Find where the given text appears and provide that cell's center as (X, Y) coordinate. 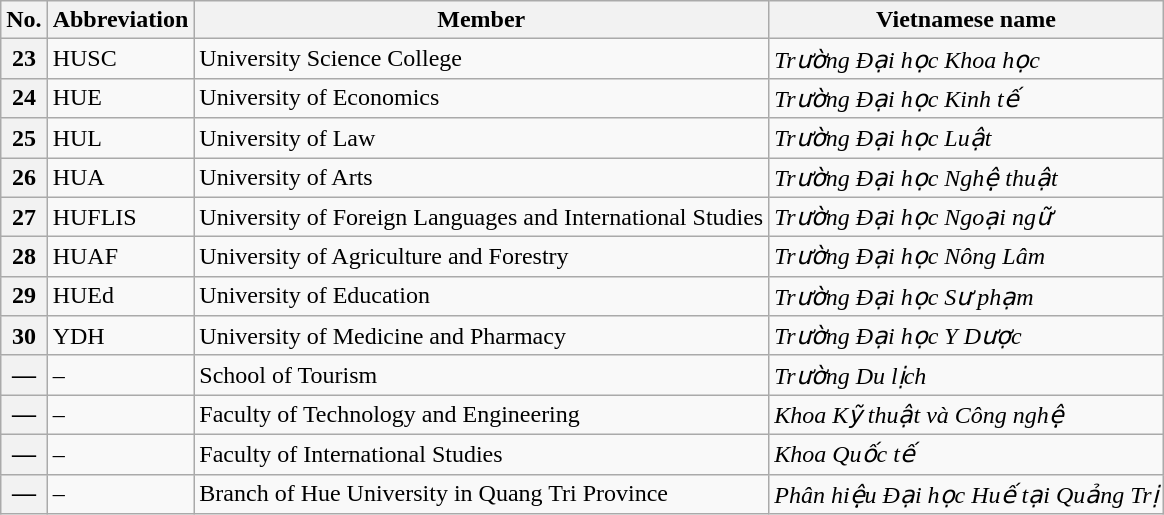
23 (24, 59)
HUE (120, 98)
HUA (120, 178)
University Science College (482, 59)
Phân hiệu Đại học Huế tại Quảng Trị (966, 494)
Trường Đại học Ngoại ngữ (966, 217)
No. (24, 20)
University of Arts (482, 178)
Trường Đại học Khoa học (966, 59)
26 (24, 178)
University of Agriculture and Forestry (482, 257)
HUL (120, 138)
Khoa Quốc tế (966, 454)
Vietnamese name (966, 20)
Member (482, 20)
HUEd (120, 296)
Khoa Kỹ thuật và Công nghệ (966, 415)
Abbreviation (120, 20)
Trường Đại học Kinh tế (966, 98)
Branch of Hue University in Quang Tri Province (482, 494)
30 (24, 336)
Trường Đại học Sư phạm (966, 296)
HUAF (120, 257)
University of Medicine and Pharmacy (482, 336)
YDH (120, 336)
University of Foreign Languages and International Studies (482, 217)
University of Economics (482, 98)
Trường Đại học Luật (966, 138)
HUFLIS (120, 217)
University of Education (482, 296)
29 (24, 296)
25 (24, 138)
28 (24, 257)
Faculty of International Studies (482, 454)
Trường Đại học Y Dược (966, 336)
Trường Du lịch (966, 375)
School of Tourism (482, 375)
27 (24, 217)
Trường Đại học Nông Lâm (966, 257)
University of Law (482, 138)
24 (24, 98)
HUSC (120, 59)
Faculty of Technology and Engineering (482, 415)
Trường Đại học Nghệ thuật (966, 178)
